For the text-containing cell, return its midpoint in (x, y) coordinate format. 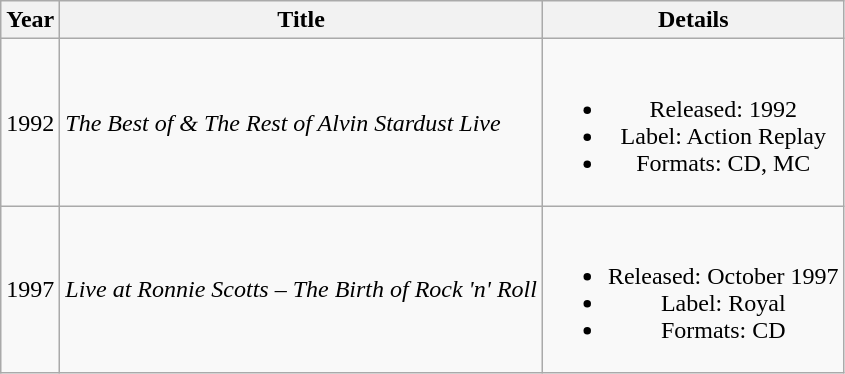
1997 (30, 290)
Live at Ronnie Scotts – The Birth of Rock 'n' Roll (302, 290)
The Best of & The Rest of Alvin Stardust Live (302, 122)
Year (30, 20)
Released: October 1997Label: RoyalFormats: CD (693, 290)
Details (693, 20)
Released: 1992Label: Action ReplayFormats: CD, MC (693, 122)
Title (302, 20)
1992 (30, 122)
